Return the [X, Y] coordinate for the center point of the cell that contains the specified text.  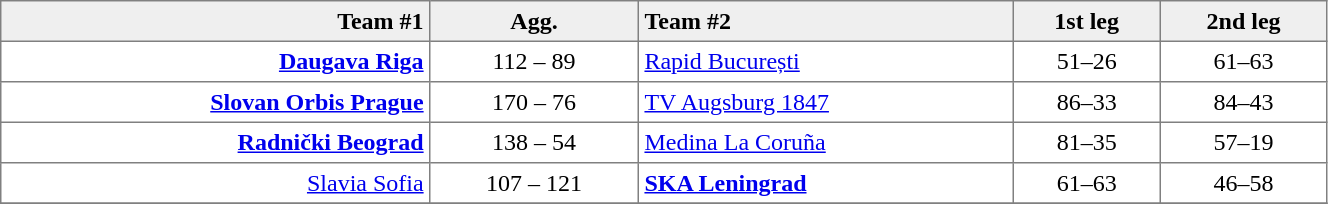
51–26 [1087, 61]
1st leg [1087, 21]
107 – 121 [534, 183]
Team #1 [216, 21]
Slovan Orbis Prague [216, 102]
Team #2 [826, 21]
138 – 54 [534, 142]
Slavia Sofia [216, 183]
112 – 89 [534, 61]
84–43 [1244, 102]
2nd leg [1244, 21]
57–19 [1244, 142]
86–33 [1087, 102]
Radnički Beograd [216, 142]
81–35 [1087, 142]
46–58 [1244, 183]
Daugava Riga [216, 61]
Rapid București [826, 61]
TV Augsburg 1847 [826, 102]
Medina La Coruña [826, 142]
170 – 76 [534, 102]
Agg. [534, 21]
SKA Leningrad [826, 183]
